From the cell containing the given text, extract its center point as [x, y] coordinate. 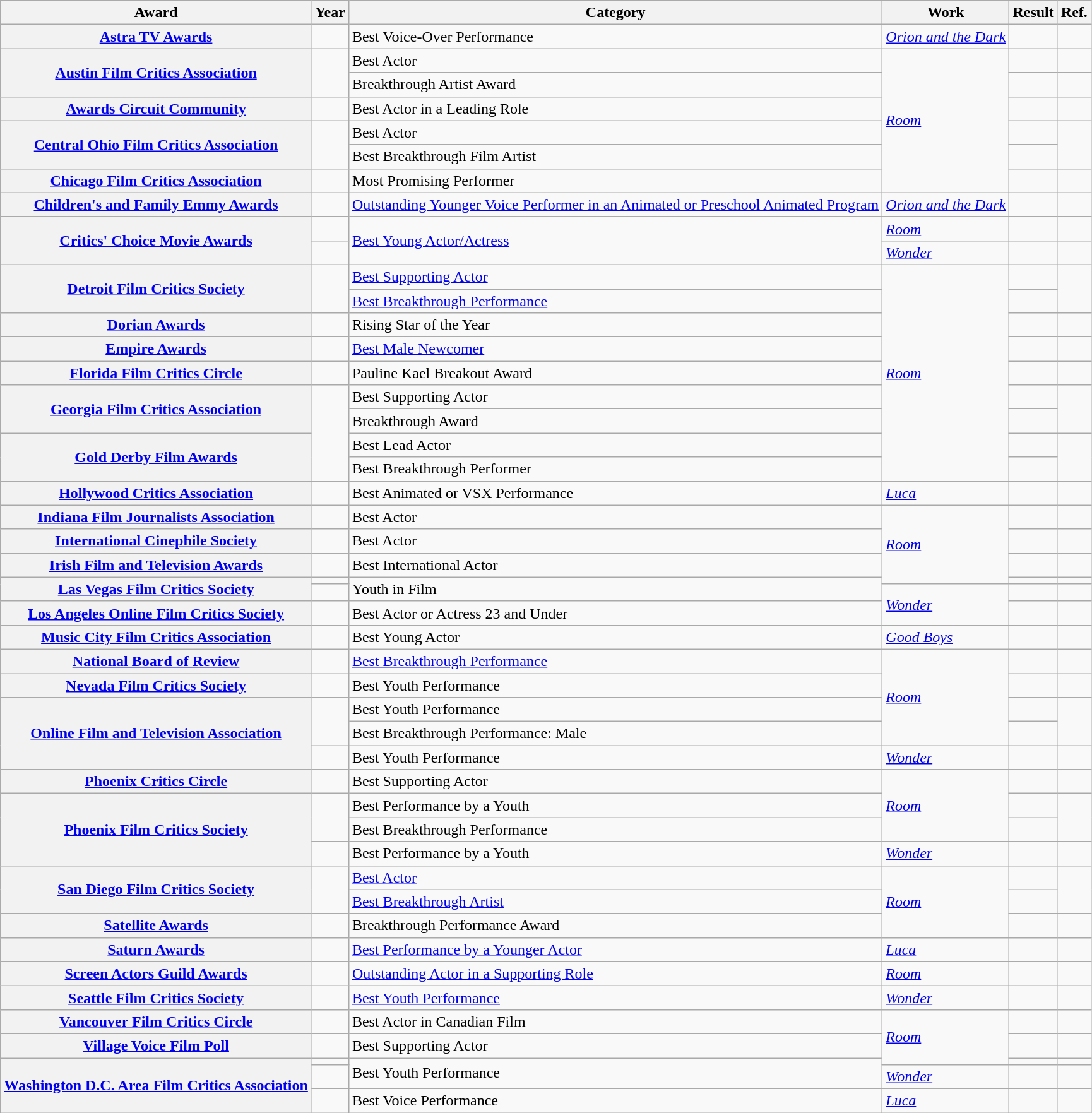
Online Film and Television Association [157, 734]
Florida Film Critics Circle [157, 373]
Central Ohio Film Critics Association [157, 145]
Vancouver Film Critics Circle [157, 1021]
Austin Film Critics Association [157, 73]
Screen Actors Guild Awards [157, 973]
Hollywood Critics Association [157, 493]
Breakthrough Artist Award [615, 85]
Washington D.C. Area Film Critics Association [157, 1086]
Saturn Awards [157, 949]
National Board of Review [157, 661]
Year [329, 13]
Satellite Awards [157, 926]
Empire Awards [157, 349]
Astra TV Awards [157, 37]
Category [615, 13]
Rising Star of the Year [615, 325]
San Diego Film Critics Society [157, 890]
Best Breakthrough Performer [615, 469]
Georgia Film Critics Association [157, 409]
Outstanding Actor in a Supporting Role [615, 973]
Ref. [1074, 13]
Best Performance by a Younger Actor [615, 949]
Indiana Film Journalists Association [157, 517]
Critics' Choice Movie Awards [157, 241]
Gold Derby Film Awards [157, 457]
Breakthrough Performance Award [615, 926]
Award [157, 13]
Pauline Kael Breakout Award [615, 373]
Children's and Family Emmy Awards [157, 205]
Best Breakthrough Performance: Male [615, 734]
Irish Film and Television Awards [157, 565]
Most Promising Performer [615, 181]
Chicago Film Critics Association [157, 181]
Work [946, 13]
Best Voice-Over Performance [615, 37]
Best Actor in a Leading Role [615, 109]
Phoenix Film Critics Society [157, 830]
Best Actor in Canadian Film [615, 1021]
Best Male Newcomer [615, 349]
Los Angeles Online Film Critics Society [157, 613]
Outstanding Younger Voice Performer in an Animated or Preschool Animated Program [615, 205]
Youth in Film [615, 589]
Best Lead Actor [615, 445]
Dorian Awards [157, 325]
Las Vegas Film Critics Society [157, 589]
Best Voice Performance [615, 1101]
Awards Circuit Community [157, 109]
Music City Film Critics Association [157, 637]
Best Young Actor/Actress [615, 241]
Best International Actor [615, 565]
Best Breakthrough Film Artist [615, 157]
Best Breakthrough Artist [615, 902]
Best Young Actor [615, 637]
Detroit Film Critics Society [157, 289]
Best Actor or Actress 23 and Under [615, 613]
Best Animated or VSX Performance [615, 493]
Seattle Film Critics Society [157, 997]
Good Boys [946, 637]
Phoenix Critics Circle [157, 782]
Breakthrough Award [615, 421]
Result [1033, 13]
International Cinephile Society [157, 541]
Village Voice Film Poll [157, 1045]
Nevada Film Critics Society [157, 685]
